For the text-containing cell, return its midpoint in (X, Y) coordinate format. 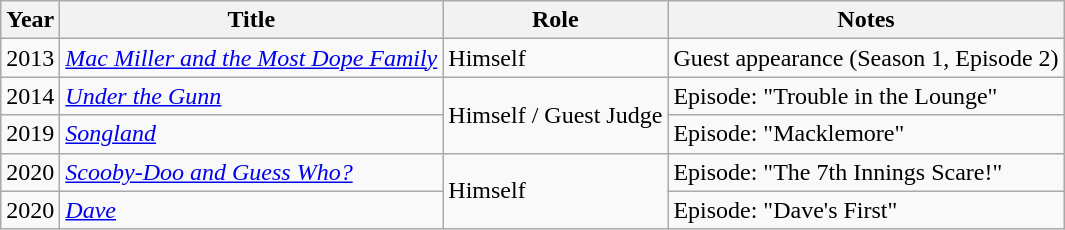
Episode: "Trouble in the Lounge" (866, 96)
Episode: "The 7th Innings Scare!" (866, 172)
Mac Miller and the Most Dope Family (252, 58)
Scooby-Doo and Guess Who? (252, 172)
Guest appearance (Season 1, Episode 2) (866, 58)
Songland (252, 134)
Year (30, 20)
2019 (30, 134)
Under the Gunn (252, 96)
Himself / Guest Judge (556, 115)
Dave (252, 210)
Title (252, 20)
Episode: "Dave's First" (866, 210)
Role (556, 20)
Notes (866, 20)
2014 (30, 96)
Episode: "Macklemore" (866, 134)
2013 (30, 58)
